Return the (x, y) coordinate for the center point of the cell that contains the specified text.  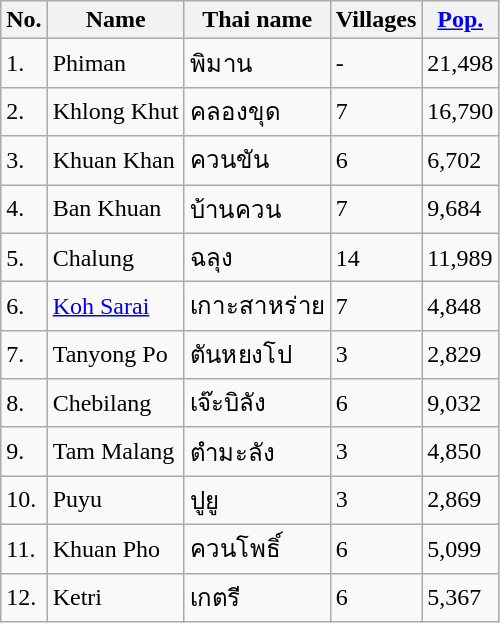
Phiman (116, 64)
Koh Sarai (116, 306)
11,989 (460, 258)
8. (24, 404)
Puyu (116, 500)
9. (24, 452)
Thai name (257, 20)
Khlong Khut (116, 112)
1. (24, 64)
21,498 (460, 64)
4,848 (460, 306)
ปูยู (257, 500)
Ketri (116, 598)
2,869 (460, 500)
Chebilang (116, 404)
Tam Malang (116, 452)
Ban Khuan (116, 208)
14 (376, 258)
12. (24, 598)
Tanyong Po (116, 354)
Khuan Khan (116, 160)
- (376, 64)
Khuan Pho (116, 548)
10. (24, 500)
พิมาน (257, 64)
7. (24, 354)
ตำมะลัง (257, 452)
9,032 (460, 404)
ฉลุง (257, 258)
บ้านควน (257, 208)
Villages (376, 20)
2. (24, 112)
เจ๊ะบิลัง (257, 404)
คลองขุด (257, 112)
Chalung (116, 258)
No. (24, 20)
Pop. (460, 20)
6. (24, 306)
5. (24, 258)
2,829 (460, 354)
5,367 (460, 598)
เกาะสาหร่าย (257, 306)
4. (24, 208)
6,702 (460, 160)
3. (24, 160)
9,684 (460, 208)
Name (116, 20)
4,850 (460, 452)
เกตรี (257, 598)
11. (24, 548)
5,099 (460, 548)
ตันหยงโป (257, 354)
16,790 (460, 112)
ควนโพธิ์ (257, 548)
ควนขัน (257, 160)
